Return (x, y) of the center of cell containing provided text 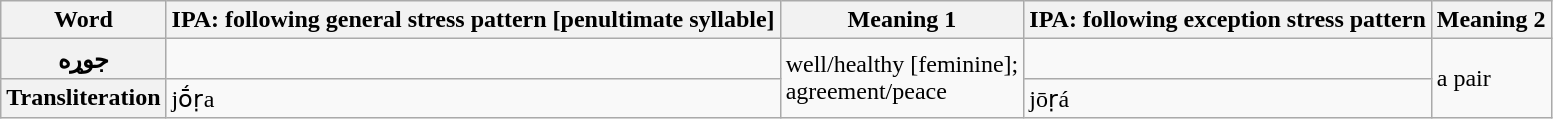
Meaning 1 (902, 20)
جوړه (84, 59)
a pair (1491, 78)
well/healthy [feminine];agreement/peace (902, 78)
Word (84, 20)
Transliteration (84, 98)
Meaning 2 (1491, 20)
IPA: following general stress pattern [penultimate syllable] (473, 20)
jōṛá (1228, 98)
jṓṛa (473, 98)
IPA: following exception stress pattern (1228, 20)
